Output the [X, Y] coordinate of the center of the cell containing the given text.  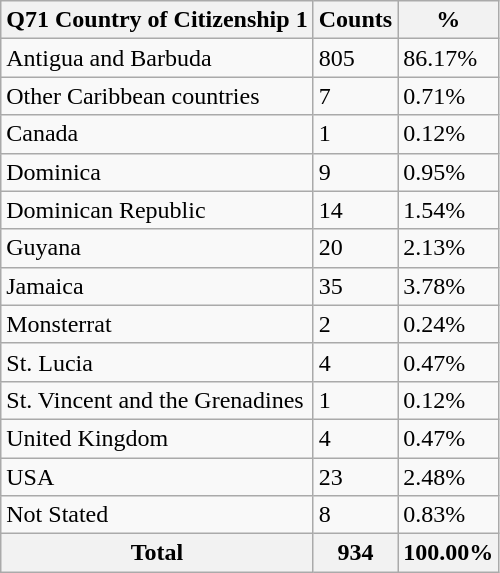
23 [355, 477]
0.95% [448, 172]
2 [355, 324]
2.13% [448, 248]
Dominica [157, 172]
100.00% [448, 553]
Canada [157, 134]
14 [355, 210]
0.83% [448, 515]
0.24% [448, 324]
St. Vincent and the Grenadines [157, 400]
8 [355, 515]
2.48% [448, 477]
805 [355, 58]
Dominican Republic [157, 210]
0.71% [448, 96]
9 [355, 172]
Guyana [157, 248]
Counts [355, 20]
86.17% [448, 58]
35 [355, 286]
Other Caribbean countries [157, 96]
USA [157, 477]
934 [355, 553]
Q71 Country of Citizenship 1 [157, 20]
Jamaica [157, 286]
Antigua and Barbuda [157, 58]
Total [157, 553]
20 [355, 248]
Not Stated [157, 515]
United Kingdom [157, 438]
Monsterrat [157, 324]
3.78% [448, 286]
1.54% [448, 210]
St. Lucia [157, 362]
7 [355, 96]
% [448, 20]
